Extract the (X, Y) coordinate from the center of the cell holding the provided text.  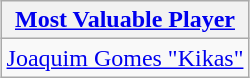
Most Valuable Player (125, 20)
Joaquim Gomes "Kikas" (125, 58)
